Return the (X, Y) coordinate for the center point of the cell that contains the specified text.  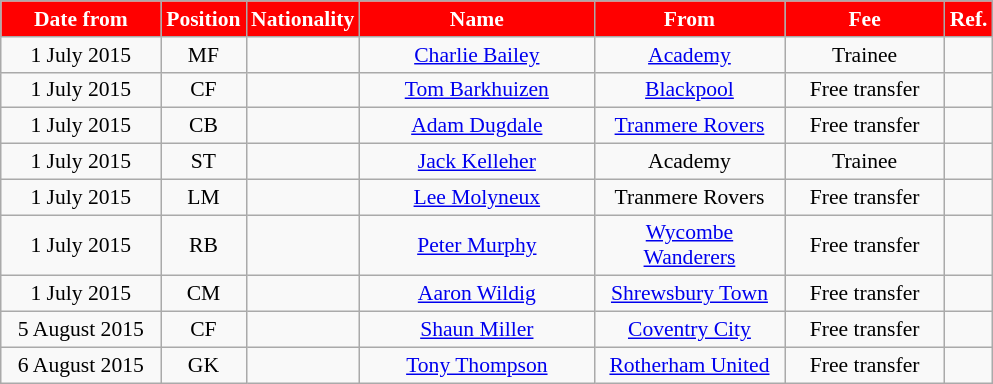
Adam Dugdale (476, 126)
Rotherham United (689, 365)
6 August 2015 (81, 365)
GK (204, 365)
5 August 2015 (81, 330)
ST (204, 162)
Name (476, 19)
Wycombe Wanderers (689, 246)
LM (204, 197)
Peter Murphy (476, 246)
RB (204, 246)
Position (204, 19)
Tom Barkhuizen (476, 90)
Lee Molyneux (476, 197)
From (689, 19)
MF (204, 55)
Nationality (302, 19)
Shaun Miller (476, 330)
Fee (865, 19)
Shrewsbury Town (689, 294)
Aaron Wildig (476, 294)
Tony Thompson (476, 365)
Blackpool (689, 90)
Ref. (969, 19)
Coventry City (689, 330)
Jack Kelleher (476, 162)
Charlie Bailey (476, 55)
CB (204, 126)
CM (204, 294)
Date from (81, 19)
